Provide the (X, Y) coordinate of the cell's center where the given text is located.  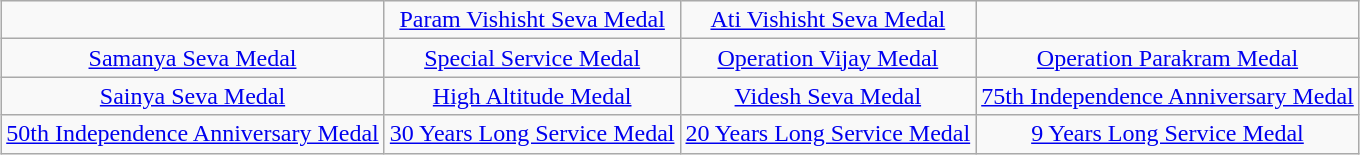
Sainya Seva Medal (193, 96)
30 Years Long Service Medal (532, 134)
High Altitude Medal (532, 96)
Videsh Seva Medal (828, 96)
Ati Vishisht Seva Medal (828, 20)
Operation Vijay Medal (828, 58)
20 Years Long Service Medal (828, 134)
75th Independence Anniversary Medal (1168, 96)
Special Service Medal (532, 58)
9 Years Long Service Medal (1168, 134)
Param Vishisht Seva Medal (532, 20)
50th Independence Anniversary Medal (193, 134)
Operation Parakram Medal (1168, 58)
Samanya Seva Medal (193, 58)
